Return (X, Y) of the center of cell containing provided text 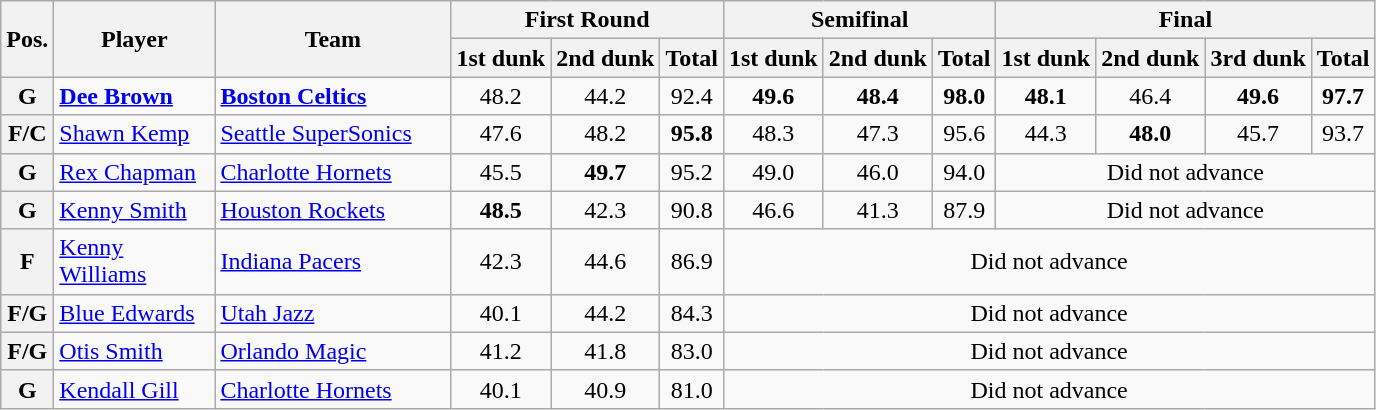
83.0 (692, 351)
95.6 (964, 134)
Utah Jazz (333, 313)
94.0 (964, 172)
41.3 (878, 210)
Houston Rockets (333, 210)
47.3 (878, 134)
Rex Chapman (134, 172)
40.9 (606, 389)
49.7 (606, 172)
98.0 (964, 96)
Shawn Kemp (134, 134)
90.8 (692, 210)
93.7 (1343, 134)
Boston Celtics (333, 96)
Player (134, 39)
47.6 (501, 134)
F (28, 262)
48.4 (878, 96)
41.2 (501, 351)
44.3 (1046, 134)
F/C (28, 134)
48.3 (773, 134)
44.6 (606, 262)
Final (1186, 20)
92.4 (692, 96)
Semifinal (859, 20)
46.0 (878, 172)
48.1 (1046, 96)
Kenny Williams (134, 262)
Indiana Pacers (333, 262)
97.7 (1343, 96)
45.7 (1258, 134)
84.3 (692, 313)
Pos. (28, 39)
Seattle SuperSonics (333, 134)
49.0 (773, 172)
87.9 (964, 210)
81.0 (692, 389)
Kenny Smith (134, 210)
41.8 (606, 351)
First Round (587, 20)
46.6 (773, 210)
Team (333, 39)
86.9 (692, 262)
46.4 (1150, 96)
95.8 (692, 134)
Blue Edwards (134, 313)
45.5 (501, 172)
48.5 (501, 210)
Orlando Magic (333, 351)
48.0 (1150, 134)
Dee Brown (134, 96)
Kendall Gill (134, 389)
95.2 (692, 172)
3rd dunk (1258, 58)
Otis Smith (134, 351)
